Pinpoint the cell where the given text exists, returning its (X, Y) midpoint coordinate. 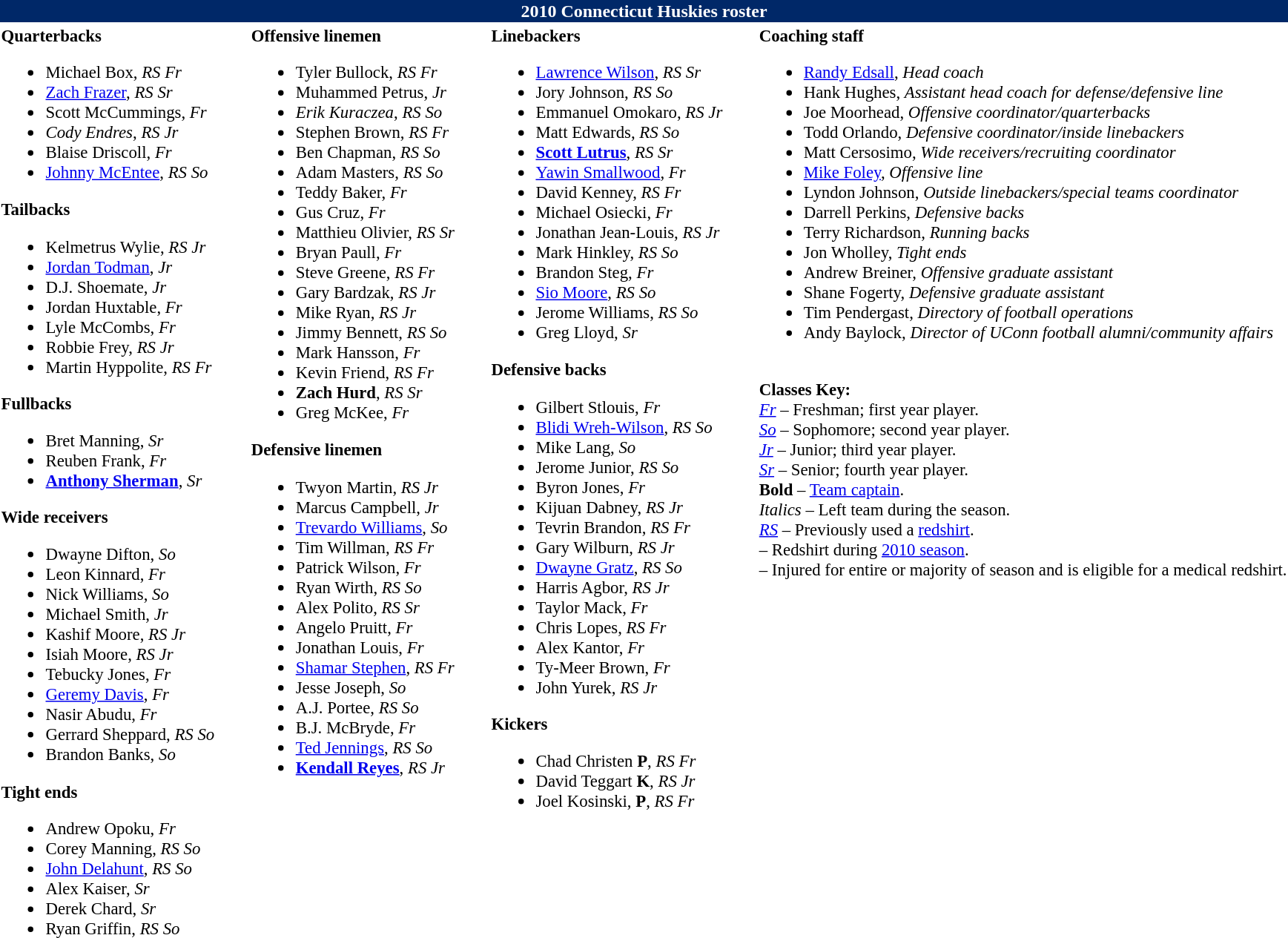
2010 Connecticut Huskies roster (644, 11)
